Return the (X, Y) coordinate for the center point of the cell that contains the specified text.  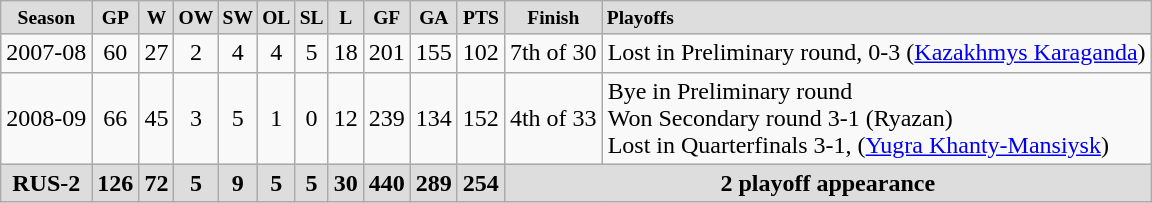
Playoffs (876, 18)
3 (196, 118)
30 (346, 183)
1 (276, 118)
239 (386, 118)
66 (116, 118)
OL (276, 18)
72 (156, 183)
9 (238, 183)
2 playoff appearance (828, 183)
152 (480, 118)
440 (386, 183)
18 (346, 53)
2 (196, 53)
Finish (553, 18)
289 (434, 183)
201 (386, 53)
Bye in Preliminary roundWon Secondary round 3-1 (Ryazan)Lost in Quarterfinals 3-1, (Yugra Khanty-Mansiysk) (876, 118)
Season (46, 18)
134 (434, 118)
7th of 30 (553, 53)
60 (116, 53)
102 (480, 53)
RUS-2 (46, 183)
2007-08 (46, 53)
GF (386, 18)
12 (346, 118)
254 (480, 183)
SW (238, 18)
0 (312, 118)
SL (312, 18)
Lost in Preliminary round, 0-3 (Kazakhmys Karaganda) (876, 53)
126 (116, 183)
45 (156, 118)
155 (434, 53)
PTS (480, 18)
27 (156, 53)
2008-09 (46, 118)
L (346, 18)
W (156, 18)
OW (196, 18)
GA (434, 18)
4th of 33 (553, 118)
GP (116, 18)
